Return the [x, y] coordinate for the center point of the cell that contains the specified text.  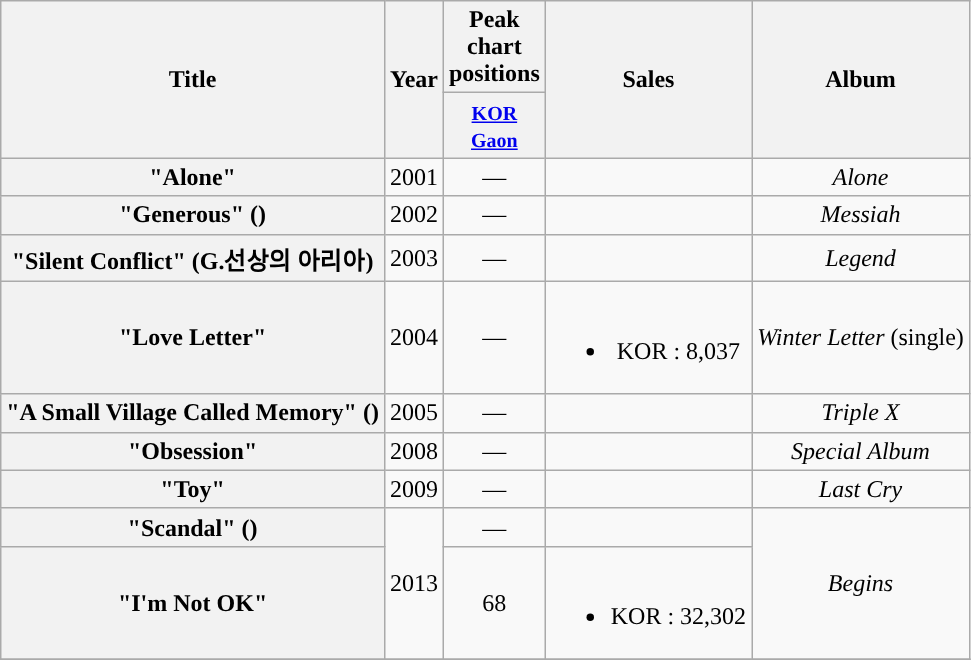
68 [494, 602]
"Alone" [193, 177]
KOR : 8,037 [648, 338]
"Scandal" () [193, 527]
Triple X [861, 413]
2013 [414, 584]
Begins [861, 584]
"A Small Village Called Memory" () [193, 413]
2003 [414, 258]
KOR : 32,302 [648, 602]
"Generous" () [193, 215]
Special Album [861, 451]
Year [414, 80]
Peak chart positions [494, 47]
"Love Letter" [193, 338]
Sales [648, 80]
2001 [414, 177]
2009 [414, 489]
Legend [861, 258]
Last Cry [861, 489]
"Toy" [193, 489]
Winter Letter (single) [861, 338]
2002 [414, 215]
Alone [861, 177]
Title [193, 80]
"Obsession" [193, 451]
Messiah [861, 215]
"Silent Conflict" (G.선상의 아리아) [193, 258]
2008 [414, 451]
"I'm Not OK" [193, 602]
2004 [414, 338]
KORGaon [494, 126]
2005 [414, 413]
Album [861, 80]
